From the cell containing the given text, extract its center point as (X, Y) coordinate. 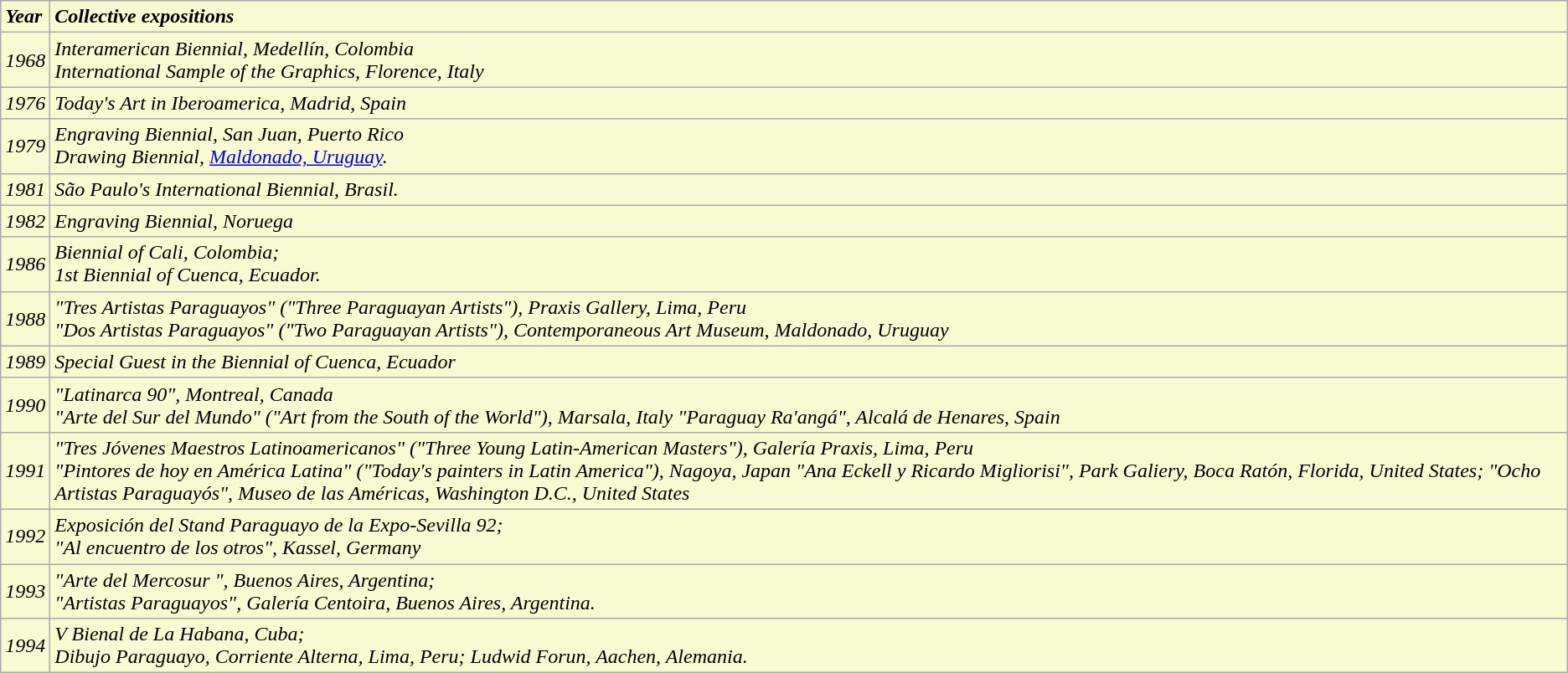
1990 (25, 405)
1976 (25, 103)
Exposición del Stand Paraguayo de la Expo-Sevilla 92;"Al encuentro de los otros", Kassel, Germany (809, 536)
Today's Art in Iberoamerica, Madrid, Spain (809, 103)
"Arte del Mercosur ", Buenos Aires, Argentina;"Artistas Paraguayos", Galería Centoira, Buenos Aires, Argentina. (809, 591)
1993 (25, 591)
Special Guest in the Biennial of Cuenca, Ecuador (809, 362)
1981 (25, 189)
São Paulo's International Biennial, Brasil. (809, 189)
Biennial of Cali, Colombia;1st Biennial of Cuenca, Ecuador. (809, 265)
V Bienal de La Habana, Cuba;Dibujo Paraguayo, Corriente Alterna, Lima, Peru; Ludwid Forun, Aachen, Alemania. (809, 646)
1994 (25, 646)
1979 (25, 146)
1992 (25, 536)
1989 (25, 362)
Engraving Biennial, Noruega (809, 221)
1991 (25, 470)
Interamerican Biennial, Medellín, ColombiaInternational Sample of the Graphics, Florence, Italy (809, 60)
1988 (25, 318)
Year (25, 17)
1986 (25, 265)
Collective expositions (809, 17)
1982 (25, 221)
Engraving Biennial, San Juan, Puerto RicoDrawing Biennial, Maldonado, Uruguay. (809, 146)
1968 (25, 60)
